Pinpoint the cell where the given text exists, returning its (x, y) midpoint coordinate. 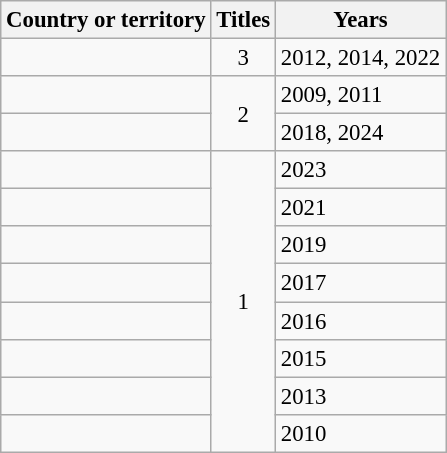
2010 (360, 433)
Titles (244, 20)
2009, 2011 (360, 95)
1 (244, 302)
Country or territory (106, 20)
2019 (360, 245)
2015 (360, 358)
Years (360, 20)
2016 (360, 321)
2017 (360, 283)
2023 (360, 170)
2012, 2014, 2022 (360, 58)
2021 (360, 208)
2 (244, 114)
3 (244, 58)
2013 (360, 396)
2018, 2024 (360, 133)
